Detect which cell encompasses the target text, then output its [X, Y] center coordinate. 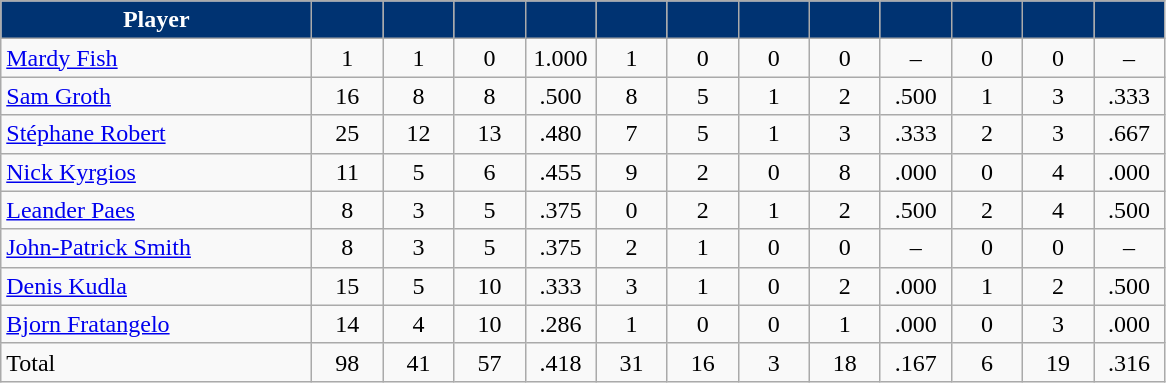
.480 [560, 134]
41 [418, 362]
.455 [560, 172]
15 [348, 286]
25 [348, 134]
Sam Groth [156, 96]
19 [1058, 362]
Mardy Fish [156, 58]
11 [348, 172]
18 [844, 362]
98 [348, 362]
Stéphane Robert [156, 134]
Denis Kudla [156, 286]
Player [156, 20]
14 [348, 324]
1.000 [560, 58]
12 [418, 134]
.316 [1130, 362]
Leander Paes [156, 210]
.418 [560, 362]
.286 [560, 324]
John-Patrick Smith [156, 248]
.667 [1130, 134]
.167 [916, 362]
31 [632, 362]
Total [156, 362]
57 [490, 362]
Bjorn Fratangelo [156, 324]
9 [632, 172]
Nick Kyrgios [156, 172]
7 [632, 134]
13 [490, 134]
